Return the (X, Y) coordinate for the center point of the cell that contains the specified text.  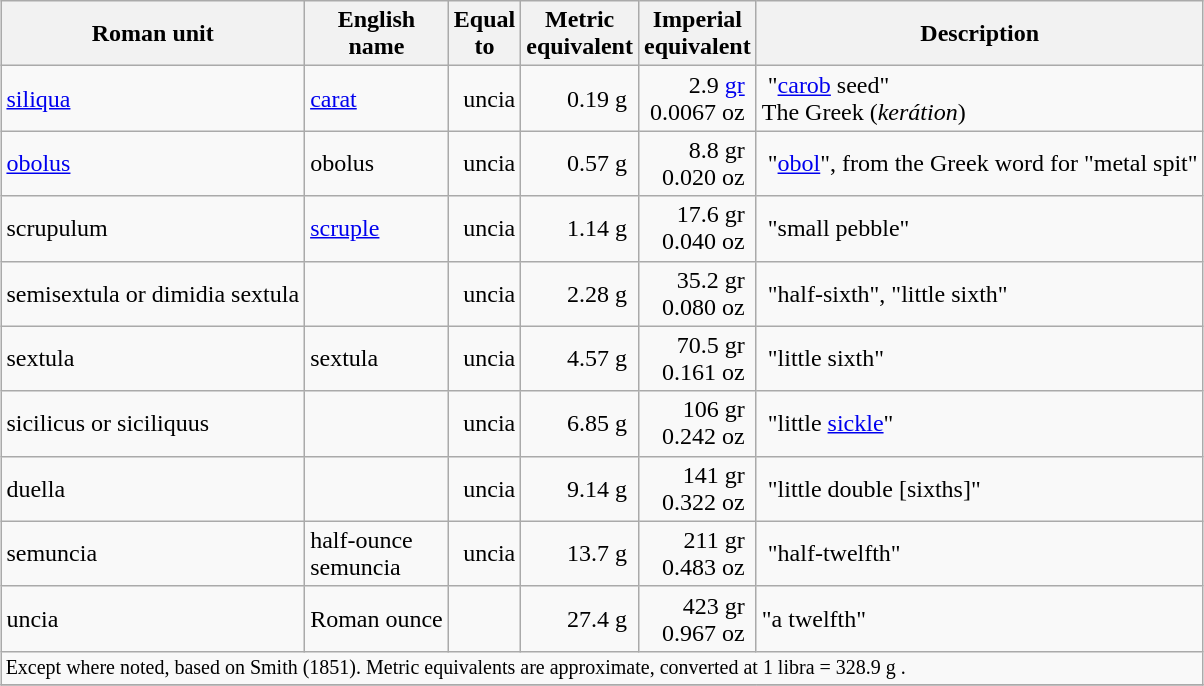
"half-twelfth" (980, 554)
Except where noted, based on Smith (1851). Metric equivalents are approximate, converted at 1 libra = 328.9 g . (602, 668)
0.19 g (580, 98)
"obol", from the Greek word for "metal spit" (980, 164)
8.8 gr 0.020 oz (697, 164)
Metricequivalent (580, 34)
211 gr 0.483 oz (697, 554)
semuncia (153, 554)
1.14 g (580, 228)
106 gr 0.242 oz (697, 424)
4.57 g (580, 358)
"half-sixth", "little sixth" (980, 294)
13.7 g (580, 554)
"little sickle" (980, 424)
siliqua (153, 98)
0.57 g (580, 164)
half-ouncesemuncia (377, 554)
27.4 g (580, 618)
"carob seed"The Greek (kerátion) (980, 98)
"a twelfth" (980, 618)
"small pebble" (980, 228)
Roman ounce (377, 618)
Imperialequivalent (697, 34)
sicilicus or siciliquus (153, 424)
Equalto (484, 34)
duella (153, 488)
Roman unit (153, 34)
17.6 gr 0.040 oz (697, 228)
2.9 gr 0.0067 oz (697, 98)
423 gr 0.967 oz (697, 618)
scruple (377, 228)
Englishname (377, 34)
scrupulum (153, 228)
141 gr 0.322 oz (697, 488)
2.28 g (580, 294)
"little double [sixths]" (980, 488)
9.14 g (580, 488)
semisextula or dimidia sextula (153, 294)
70.5 gr 0.161 oz (697, 358)
6.85 g (580, 424)
35.2 gr 0.080 oz (697, 294)
Description (980, 34)
carat (377, 98)
"little sixth" (980, 358)
